Determine the (x, y) coordinate at the center of the cell enclosing the given text.  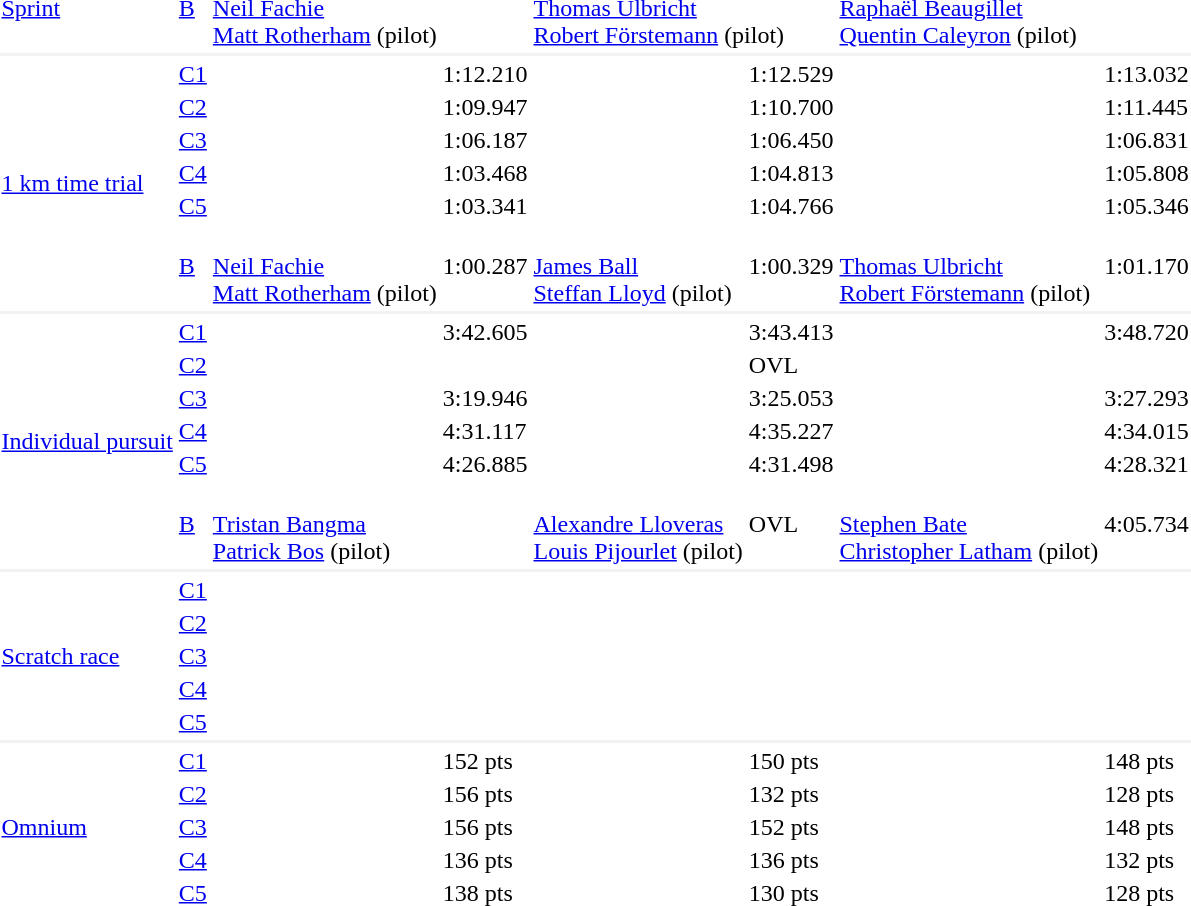
128 pts (1147, 794)
1 km time trial (87, 184)
1:05.808 (1147, 173)
150 pts (791, 761)
1:03.341 (485, 206)
1:00.329 (791, 266)
1:11.445 (1147, 107)
3:42.605 (485, 332)
1:04.813 (791, 173)
4:34.015 (1147, 431)
1:01.170 (1147, 266)
1:04.766 (791, 206)
4:31.498 (791, 464)
Neil FachieMatt Rotherham (pilot) (324, 266)
4:31.117 (485, 431)
3:43.413 (791, 332)
4:28.321 (1147, 464)
Alexandre LloverasLouis Pijourlet (pilot) (638, 524)
3:19.946 (485, 398)
Individual pursuit (87, 442)
1:05.346 (1147, 206)
Stephen BateChristopher Latham (pilot) (969, 524)
3:25.053 (791, 398)
James BallSteffan Lloyd (pilot) (638, 266)
3:48.720 (1147, 332)
1:13.032 (1147, 74)
1:12.210 (485, 74)
1:09.947 (485, 107)
1:06.831 (1147, 140)
1:06.450 (791, 140)
1:00.287 (485, 266)
1:12.529 (791, 74)
Scratch race (87, 656)
1:03.468 (485, 173)
1:06.187 (485, 140)
Thomas UlbrichtRobert Förstemann (pilot) (969, 266)
4:35.227 (791, 431)
4:05.734 (1147, 524)
1:10.700 (791, 107)
4:26.885 (485, 464)
Tristan BangmaPatrick Bos (pilot) (324, 524)
3:27.293 (1147, 398)
